Capture the cell that displays the provided text and extract its [x, y] central coordinate. 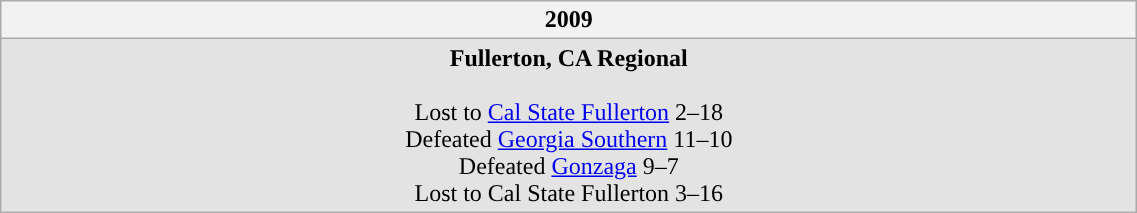
2009 [569, 20]
Fullerton, CA RegionalLost to Cal State Fullerton 2–18Defeated Georgia Southern 11–10 Defeated Gonzaga 9–7Lost to Cal State Fullerton 3–16 [569, 126]
